Extract the (X, Y) coordinate from the center of the cell holding the provided text.  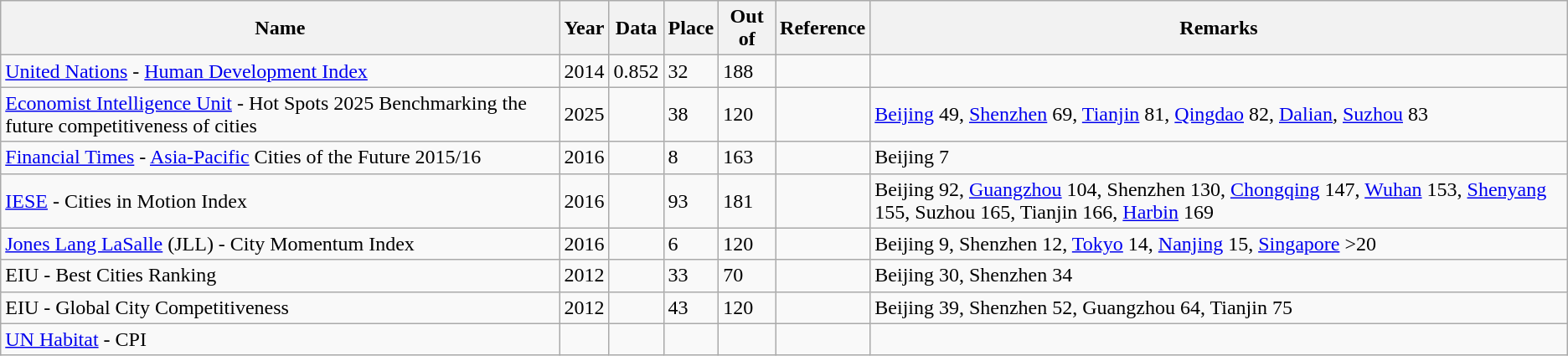
93 (691, 201)
2014 (585, 71)
Beijing 92, Guangzhou 104, Shenzhen 130, Chongqing 147, Wuhan 153, Shenyang 155, Suzhou 165, Tianjin 166, Harbin 169 (1219, 201)
Reference (823, 28)
70 (747, 276)
33 (691, 276)
Economist Intelligence Unit - Hot Spots 2025 Benchmarking the future competitiveness of cities (280, 114)
Place (691, 28)
Financial Times - Asia-Pacific Cities of the Future 2015/16 (280, 157)
32 (691, 71)
38 (691, 114)
Data (637, 28)
UN Habitat - CPI (280, 339)
2025 (585, 114)
Beijing 39, Shenzhen 52, Guangzhou 64, Tianjin 75 (1219, 307)
Year (585, 28)
Beijing 7 (1219, 157)
EIU - Global City Competitiveness (280, 307)
Jones Lang LaSalle (JLL) - City Momentum Index (280, 244)
IESE - Cities in Motion Index (280, 201)
EIU - Best Cities Ranking (280, 276)
Out of (747, 28)
Name (280, 28)
Remarks (1219, 28)
0.852 (637, 71)
United Nations - Human Development Index (280, 71)
8 (691, 157)
163 (747, 157)
Beijing 49, Shenzhen 69, Tianjin 81, Qingdao 82, Dalian, Suzhou 83 (1219, 114)
188 (747, 71)
Beijing 9, Shenzhen 12, Tokyo 14, Nanjing 15, Singapore >20 (1219, 244)
Beijing 30, Shenzhen 34 (1219, 276)
181 (747, 201)
6 (691, 244)
43 (691, 307)
